Extract the [X, Y] coordinate from the center of the cell holding the provided text.  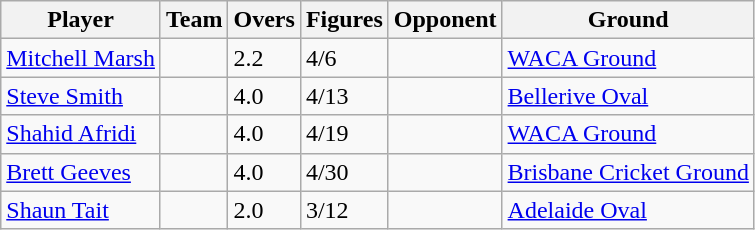
Bellerive Oval [628, 96]
Figures [344, 20]
3/12 [344, 210]
2.0 [264, 210]
Brisbane Cricket Ground [628, 172]
Team [194, 20]
4/6 [344, 58]
Shaun Tait [81, 210]
4/13 [344, 96]
2.2 [264, 58]
Player [81, 20]
4/19 [344, 134]
Shahid Afridi [81, 134]
Brett Geeves [81, 172]
Overs [264, 20]
4/30 [344, 172]
Steve Smith [81, 96]
Mitchell Marsh [81, 58]
Adelaide Oval [628, 210]
Ground [628, 20]
Opponent [445, 20]
